Find where the given text appears and provide that cell's center as (x, y) coordinate. 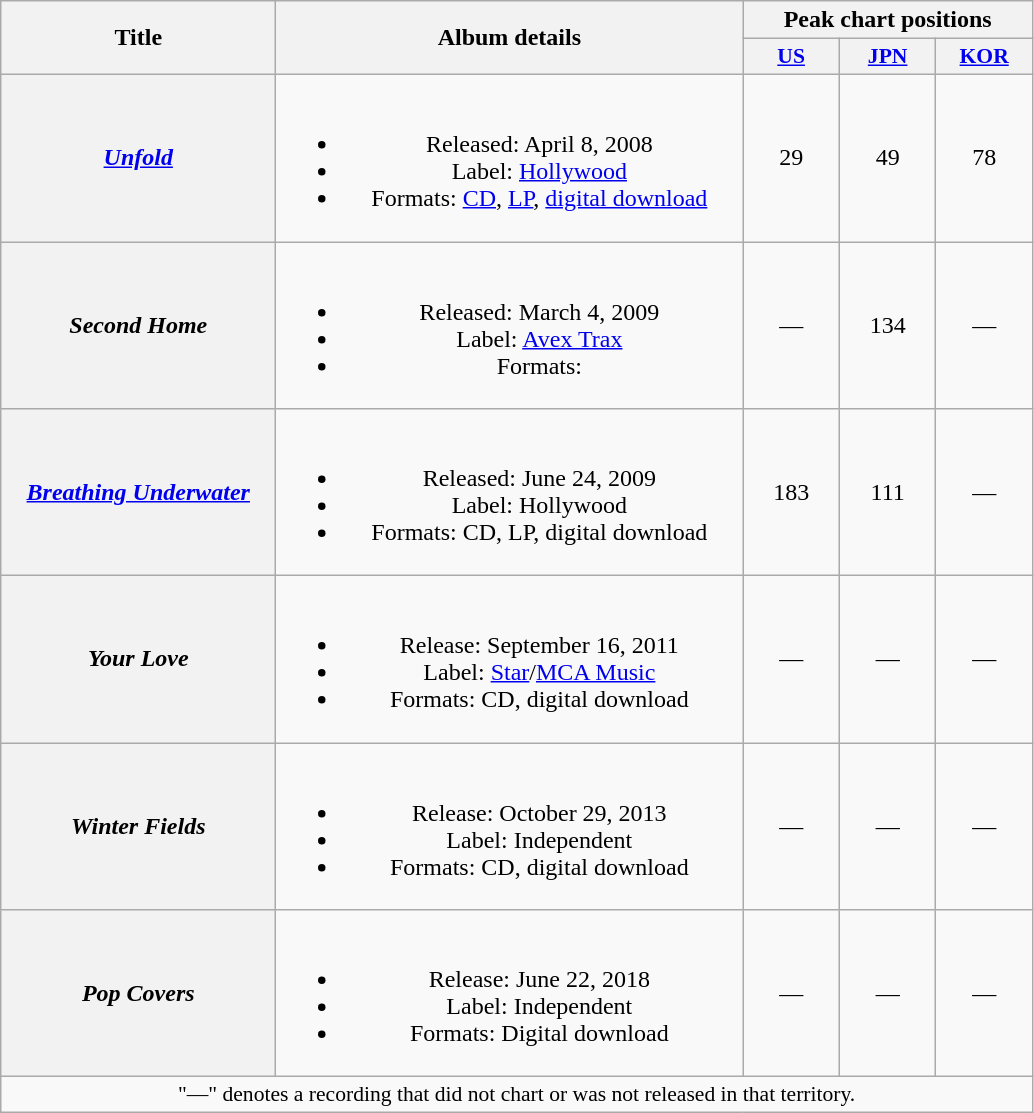
KOR (984, 57)
Release: June 22, 2018Label: IndependentFormats: Digital download (510, 994)
111 (888, 492)
JPN (888, 57)
Title (138, 38)
134 (888, 326)
Winter Fields (138, 826)
183 (792, 492)
Album details (510, 38)
29 (792, 158)
49 (888, 158)
Unfold (138, 158)
78 (984, 158)
Pop Covers (138, 994)
"—" denotes a recording that did not chart or was not released in that territory. (517, 1095)
Released: April 8, 2008Label: HollywoodFormats: CD, LP, digital download (510, 158)
Peak chart positions (888, 20)
Second Home (138, 326)
Released: June 24, 2009Label: HollywoodFormats: CD, LP, digital download (510, 492)
Your Love (138, 660)
Released: March 4, 2009Label: Avex TraxFormats: (510, 326)
Breathing Underwater (138, 492)
US (792, 57)
Release: September 16, 2011Label: Star/MCA MusicFormats: CD, digital download (510, 660)
Release: October 29, 2013Label: IndependentFormats: CD, digital download (510, 826)
